Extract the (X, Y) coordinate from the center of the cell holding the provided text.  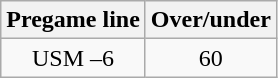
Pregame line (74, 20)
USM –6 (74, 58)
60 (210, 58)
Over/under (210, 20)
